Find where the given text appears and provide that cell's center as (x, y) coordinate. 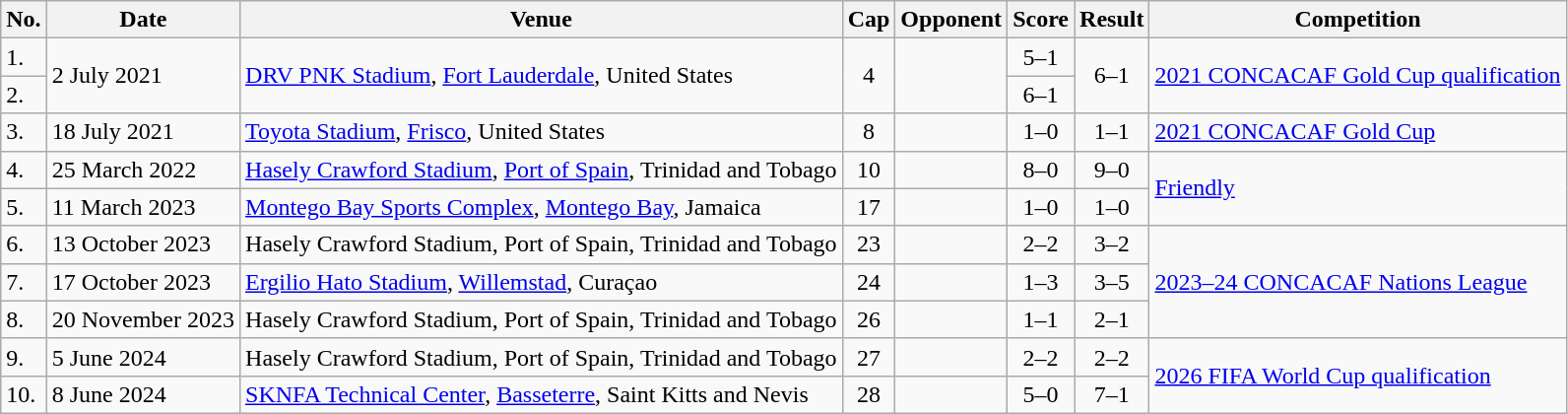
7. (24, 282)
2021 CONCACAF Gold Cup qualification (1357, 76)
20 November 2023 (143, 319)
7–1 (1112, 394)
Friendly (1357, 188)
2. (24, 95)
23 (869, 244)
5. (24, 207)
2 July 2021 (143, 76)
27 (869, 357)
8–0 (1041, 170)
17 October 2023 (143, 282)
No. (24, 20)
5–1 (1041, 57)
9–0 (1112, 170)
8 (869, 132)
6. (24, 244)
Competition (1357, 20)
DRV PNK Stadium, Fort Lauderdale, United States (542, 76)
1–3 (1041, 282)
2021 CONCACAF Gold Cup (1357, 132)
13 October 2023 (143, 244)
28 (869, 394)
8. (24, 319)
11 March 2023 (143, 207)
1. (24, 57)
Date (143, 20)
24 (869, 282)
Opponent (951, 20)
2–1 (1112, 319)
2026 FIFA World Cup qualification (1357, 376)
2023–24 CONCACAF Nations League (1357, 282)
5–0 (1041, 394)
5 June 2024 (143, 357)
Venue (542, 20)
26 (869, 319)
4. (24, 170)
Score (1041, 20)
25 March 2022 (143, 170)
3. (24, 132)
8 June 2024 (143, 394)
3–5 (1112, 282)
10. (24, 394)
4 (869, 76)
9. (24, 357)
Result (1112, 20)
17 (869, 207)
Ergilio Hato Stadium, Willemstad, Curaçao (542, 282)
10 (869, 170)
18 July 2021 (143, 132)
3–2 (1112, 244)
SKNFA Technical Center, Basseterre, Saint Kitts and Nevis (542, 394)
Toyota Stadium, Frisco, United States (542, 132)
Cap (869, 20)
Montego Bay Sports Complex, Montego Bay, Jamaica (542, 207)
